Determine the [X, Y] coordinate at the center of the cell enclosing the given text.  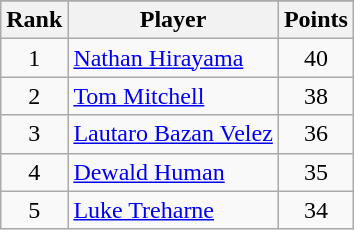
Tom Mitchell [174, 96]
Dewald Human [174, 172]
35 [316, 172]
Rank [34, 20]
Nathan Hirayama [174, 58]
4 [34, 172]
Lautaro Bazan Velez [174, 134]
2 [34, 96]
40 [316, 58]
5 [34, 210]
1 [34, 58]
Player [174, 20]
36 [316, 134]
38 [316, 96]
Points [316, 20]
3 [34, 134]
34 [316, 210]
Luke Treharne [174, 210]
